Detect which cell encompasses the target text, then output its [x, y] center coordinate. 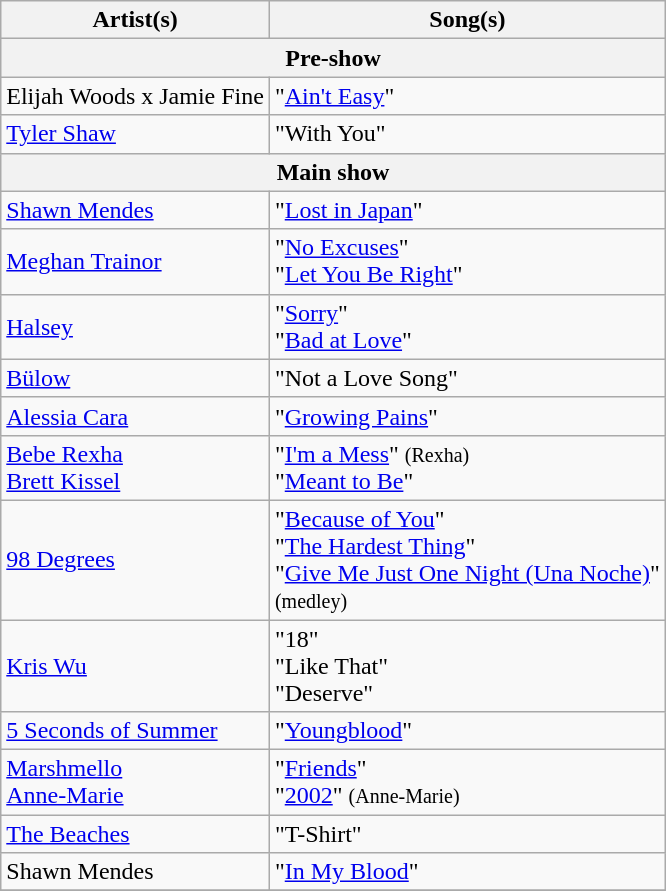
Bebe RexhaBrett Kissel [136, 468]
"Lost in Japan" [467, 210]
Alessia Cara [136, 416]
"Youngblood" [467, 731]
MarshmelloAnne-Marie [136, 782]
The Beaches [136, 834]
"No Excuses""Let You Be Right" [467, 262]
Artist(s) [136, 20]
Halsey [136, 326]
Song(s) [467, 20]
5 Seconds of Summer [136, 731]
"Sorry""Bad at Love" [467, 326]
"Friends""2002" (Anne-Marie) [467, 782]
"In My Blood" [467, 872]
"T-Shirt" [467, 834]
"I'm a Mess" (Rexha)"Meant to Be" [467, 468]
Tyler Shaw [136, 134]
"Ain't Easy" [467, 96]
"Growing Pains" [467, 416]
Main show [334, 172]
"With You" [467, 134]
"18""Like That""Deserve" [467, 666]
Kris Wu [136, 666]
"Because of You""The Hardest Thing""Give Me Just One Night (Una Noche)"(medley) [467, 560]
Elijah Woods x Jamie Fine [136, 96]
Pre-show [334, 58]
"Not a Love Song" [467, 378]
Meghan Trainor [136, 262]
98 Degrees [136, 560]
Bülow [136, 378]
